Scan for the cell matching the given text and deliver its [x, y] coordinate at center. 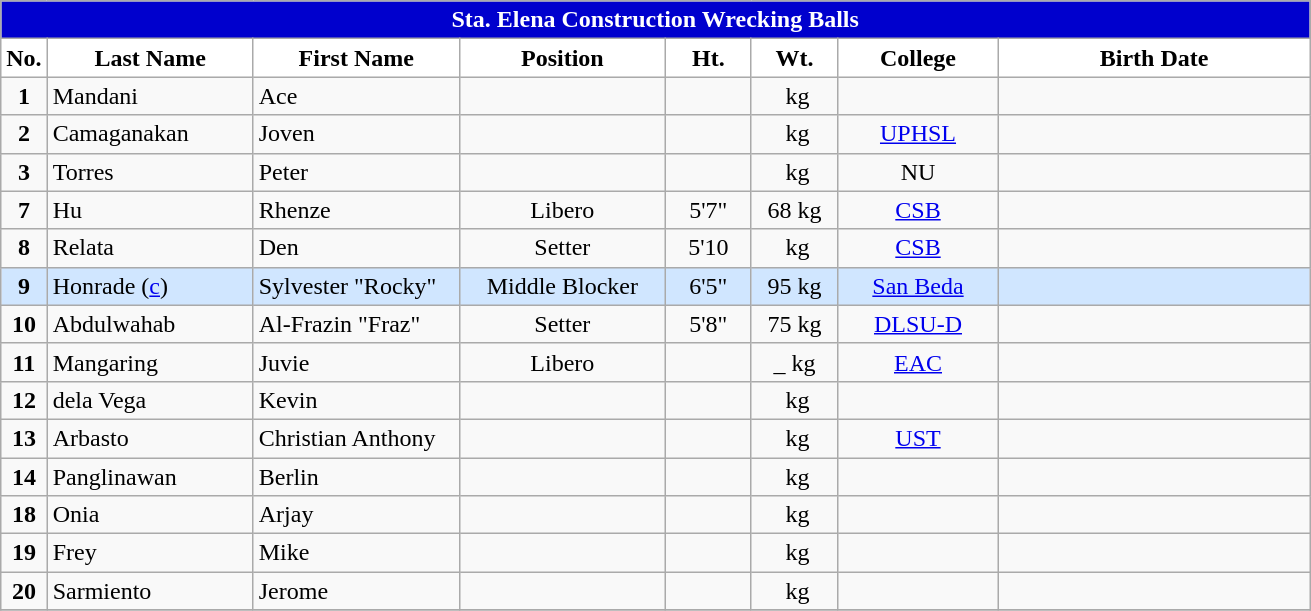
Frey [150, 553]
Den [356, 248]
Rhenze [356, 210]
Mandani [150, 96]
3 [24, 172]
EAC [918, 362]
Arjay [356, 515]
2 [24, 134]
Jerome [356, 591]
Sta. Elena Construction Wrecking Balls [656, 20]
Mike [356, 553]
Onia [150, 515]
Christian Anthony [356, 438]
13 [24, 438]
Ace [356, 96]
Berlin [356, 477]
Honrade (c) [150, 286]
Al-Frazin "Fraz" [356, 324]
Juvie [356, 362]
20 [24, 591]
Birth Date [1154, 58]
Hu [150, 210]
Middle Blocker [562, 286]
Wt. [794, 58]
UPHSL [918, 134]
Relata [150, 248]
UST [918, 438]
San Beda [918, 286]
14 [24, 477]
75 kg [794, 324]
Abdulwahab [150, 324]
Peter [356, 172]
12 [24, 400]
No. [24, 58]
6'5" [708, 286]
Last Name [150, 58]
Torres [150, 172]
Ht. [708, 58]
DLSU-D [918, 324]
Sarmiento [150, 591]
Panglinawan [150, 477]
5'8" [708, 324]
5'10 [708, 248]
19 [24, 553]
Joven [356, 134]
Sylvester "Rocky" [356, 286]
11 [24, 362]
_ kg [794, 362]
Camaganakan [150, 134]
Position [562, 58]
9 [24, 286]
95 kg [794, 286]
1 [24, 96]
68 kg [794, 210]
Mangaring [150, 362]
Kevin [356, 400]
5'7" [708, 210]
dela Vega [150, 400]
Arbasto [150, 438]
7 [24, 210]
NU [918, 172]
8 [24, 248]
10 [24, 324]
College [918, 58]
18 [24, 515]
First Name [356, 58]
